Identify which cell holds the provided text, then report its [X, Y] central coordinate. 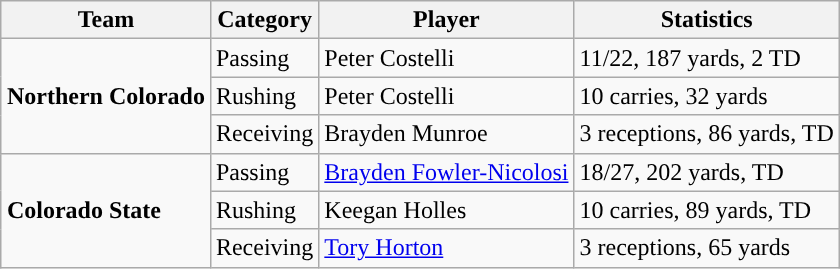
Keegan Holles [446, 210]
10 carries, 89 yards, TD [706, 210]
Category [264, 20]
3 receptions, 65 yards [706, 248]
Brayden Munroe [446, 134]
Tory Horton [446, 248]
Statistics [706, 20]
3 receptions, 86 yards, TD [706, 134]
Player [446, 20]
18/27, 202 yards, TD [706, 172]
Team [106, 20]
10 carries, 32 yards [706, 96]
Northern Colorado [106, 96]
11/22, 187 yards, 2 TD [706, 58]
Brayden Fowler-Nicolosi [446, 172]
Colorado State [106, 210]
